Determine the (X, Y) coordinate at the center of the cell enclosing the given text.  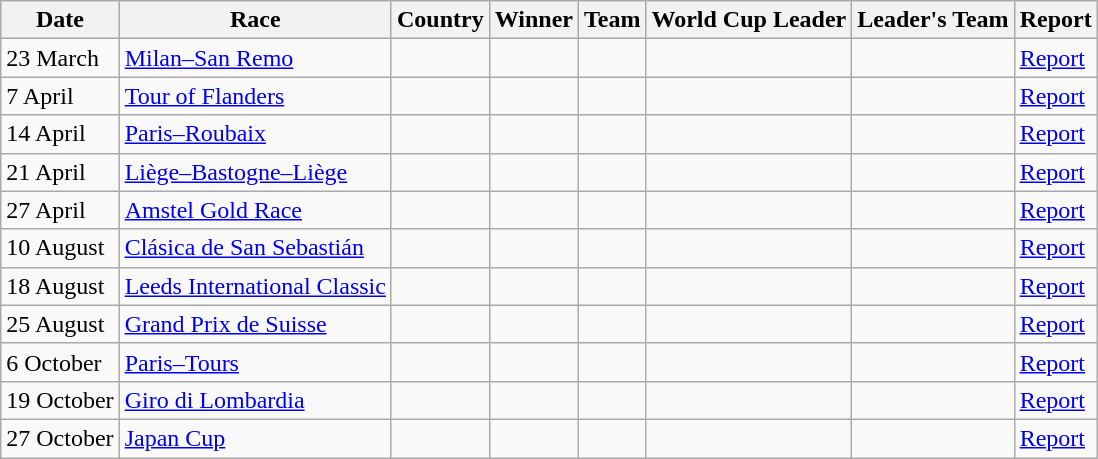
Race (255, 20)
23 March (60, 58)
Team (612, 20)
27 April (60, 210)
6 October (60, 362)
25 August (60, 324)
Country (440, 20)
Leeds International Classic (255, 286)
Paris–Roubaix (255, 134)
Grand Prix de Suisse (255, 324)
Giro di Lombardia (255, 400)
10 August (60, 248)
Clásica de San Sebastián (255, 248)
Milan–San Remo (255, 58)
Winner (534, 20)
Tour of Flanders (255, 96)
World Cup Leader (749, 20)
Amstel Gold Race (255, 210)
21 April (60, 172)
14 April (60, 134)
Date (60, 20)
19 October (60, 400)
Paris–Tours (255, 362)
18 August (60, 286)
7 April (60, 96)
Leader's Team (933, 20)
Japan Cup (255, 438)
27 October (60, 438)
Liège–Bastogne–Liège (255, 172)
